Find where the given text appears and provide that cell's center as [x, y] coordinate. 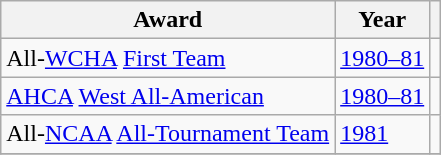
AHCA West All-American [168, 96]
Award [168, 20]
Year [382, 20]
All-NCAA All-Tournament Team [168, 134]
All-WCHA First Team [168, 58]
1981 [382, 134]
